Search for the cell housing the specified text and yield its [x, y] center coordinate. 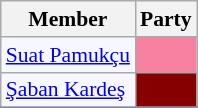
Member [68, 19]
Party [166, 19]
Şaban Kardeş [68, 90]
Suat Pamukçu [68, 55]
